Search for the cell housing the specified text and yield its [x, y] center coordinate. 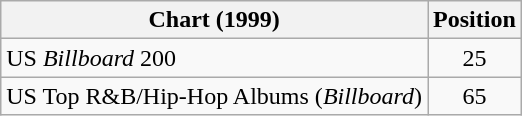
US Billboard 200 [214, 58]
25 [475, 58]
Chart (1999) [214, 20]
US Top R&B/Hip-Hop Albums (Billboard) [214, 96]
Position [475, 20]
65 [475, 96]
